Return [X, Y] of the center of cell containing provided text 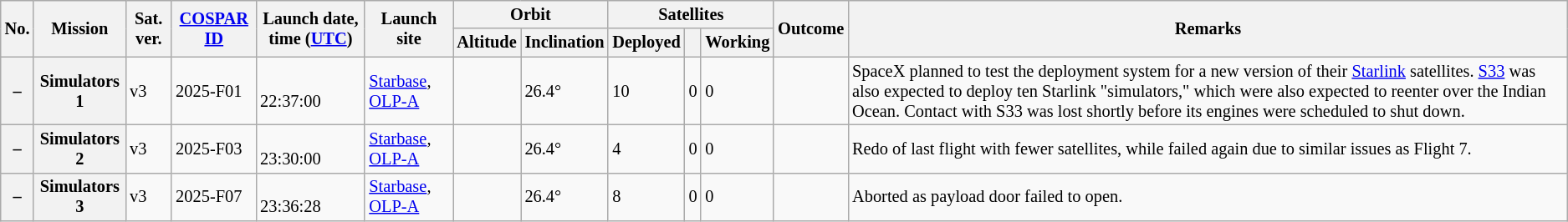
Simulators 1 [79, 91]
Redo of last flight with fewer satellites, while failed again due to similar issues as Flight 7. [1208, 149]
23:30:00 [310, 149]
Orbit [531, 14]
Mission [79, 28]
Satellites [691, 14]
22:37:00 [310, 91]
COSPAR ID [214, 28]
No. [18, 28]
Remarks [1208, 28]
Inclination [565, 43]
Altitude [487, 43]
Working [738, 43]
8 [646, 197]
4 [646, 149]
2025-F01 [214, 91]
Simulators 3 [79, 197]
Launch site [408, 28]
10 [646, 91]
Sat. ver. [149, 28]
Launch date, time (UTC) [310, 28]
Outcome [811, 28]
Simulators 2 [79, 149]
Deployed [646, 43]
2025-F07 [214, 197]
2025-F03 [214, 149]
Aborted as payload door failed to open. [1208, 197]
23:36:28 [310, 197]
